Extract the (X, Y) coordinate from the center of the cell holding the provided text.  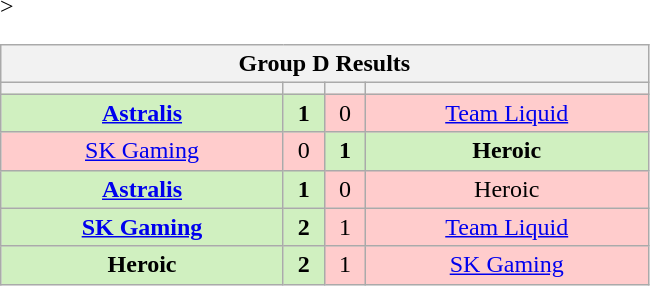
Group D Results (324, 64)
